Capture the cell that displays the provided text and extract its (X, Y) central coordinate. 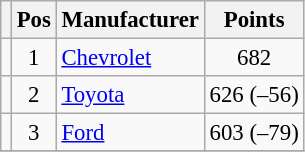
1 (34, 58)
682 (254, 58)
Toyota (130, 95)
Points (254, 20)
3 (34, 133)
Chevrolet (130, 58)
626 (–56) (254, 95)
2 (34, 95)
Pos (34, 20)
Manufacturer (130, 20)
Ford (130, 133)
603 (–79) (254, 133)
